From the cell containing the given text, extract its center point as (X, Y) coordinate. 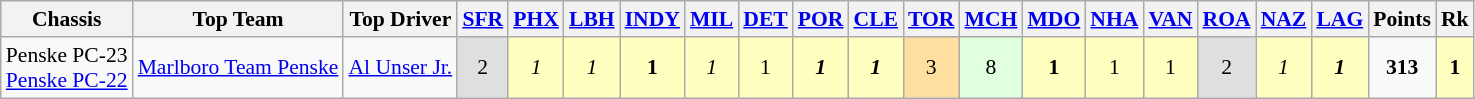
MCH (992, 19)
8 (992, 68)
POR (821, 19)
TOR (932, 19)
Top Team (238, 19)
PHX (536, 19)
ROA (1227, 19)
DET (766, 19)
Chassis (67, 19)
3 (932, 68)
INDY (652, 19)
MIL (712, 19)
VAN (1170, 19)
Marlboro Team Penske (238, 68)
Top Driver (400, 19)
Al Unser Jr. (400, 68)
LBH (592, 19)
NAZ (1284, 19)
313 (1402, 68)
NHA (1114, 19)
MDO (1054, 19)
Penske PC-23 Penske PC-22 (67, 68)
LAG (1340, 19)
Rk (1455, 19)
SFR (482, 19)
CLE (876, 19)
Points (1402, 19)
